Identify which cell holds the provided text, then report its (x, y) central coordinate. 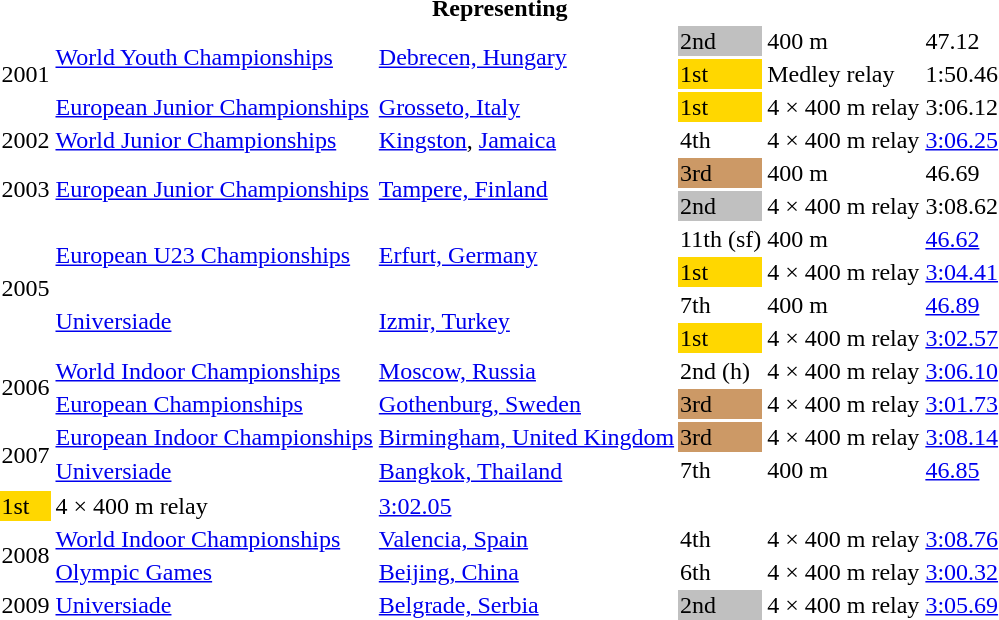
Gothenburg, Sweden (526, 404)
Medley relay (844, 74)
Debrecen, Hungary (526, 58)
2008 (26, 556)
Valencia, Spain (526, 539)
2001 (26, 74)
2003 (26, 190)
Bangkok, Thailand (526, 472)
Kingston, Jamaica (526, 140)
Beijing, China (526, 572)
Olympic Games (214, 572)
2006 (26, 388)
World Youth Championships (214, 58)
World Junior Championships (214, 140)
Moscow, Russia (526, 371)
Tampere, Finland (526, 190)
2005 (26, 288)
6th (721, 572)
2009 (26, 605)
Belgrade, Serbia (526, 605)
European Indoor Championships (214, 437)
Erfurt, Germany (526, 256)
Birmingham, United Kingdom (526, 437)
European Championships (214, 404)
2002 (26, 140)
2007 (26, 455)
2nd (h) (721, 371)
European U23 Championships (214, 256)
11th (sf) (721, 239)
3:02.05 (526, 506)
Grosseto, Italy (526, 107)
Izmir, Turkey (526, 322)
